Extract the [X, Y] coordinate from the center of the cell holding the provided text.  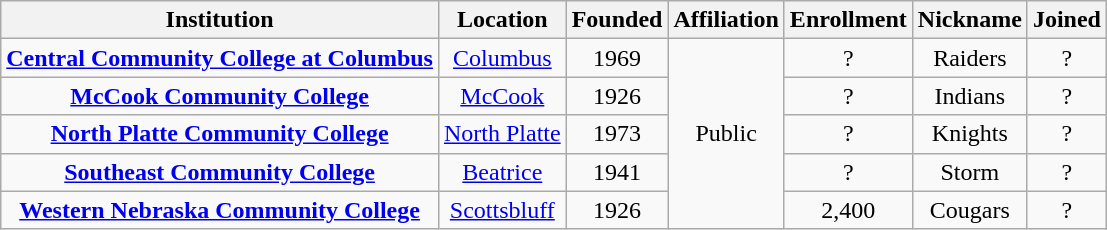
Affiliation [726, 20]
North Platte [502, 134]
Central Community College at Columbus [220, 58]
Storm [970, 172]
Joined [1066, 20]
Indians [970, 96]
Founded [617, 20]
Location [502, 20]
1969 [617, 58]
Southeast Community College [220, 172]
McCook Community College [220, 96]
North Platte Community College [220, 134]
1941 [617, 172]
Institution [220, 20]
Beatrice [502, 172]
McCook [502, 96]
Western Nebraska Community College [220, 210]
Scottsbluff [502, 210]
1973 [617, 134]
Columbus [502, 58]
2,400 [848, 210]
Nickname [970, 20]
Cougars [970, 210]
Raiders [970, 58]
Public [726, 134]
Knights [970, 134]
Enrollment [848, 20]
